Output the [X, Y] coordinate of the center of the cell containing the given text.  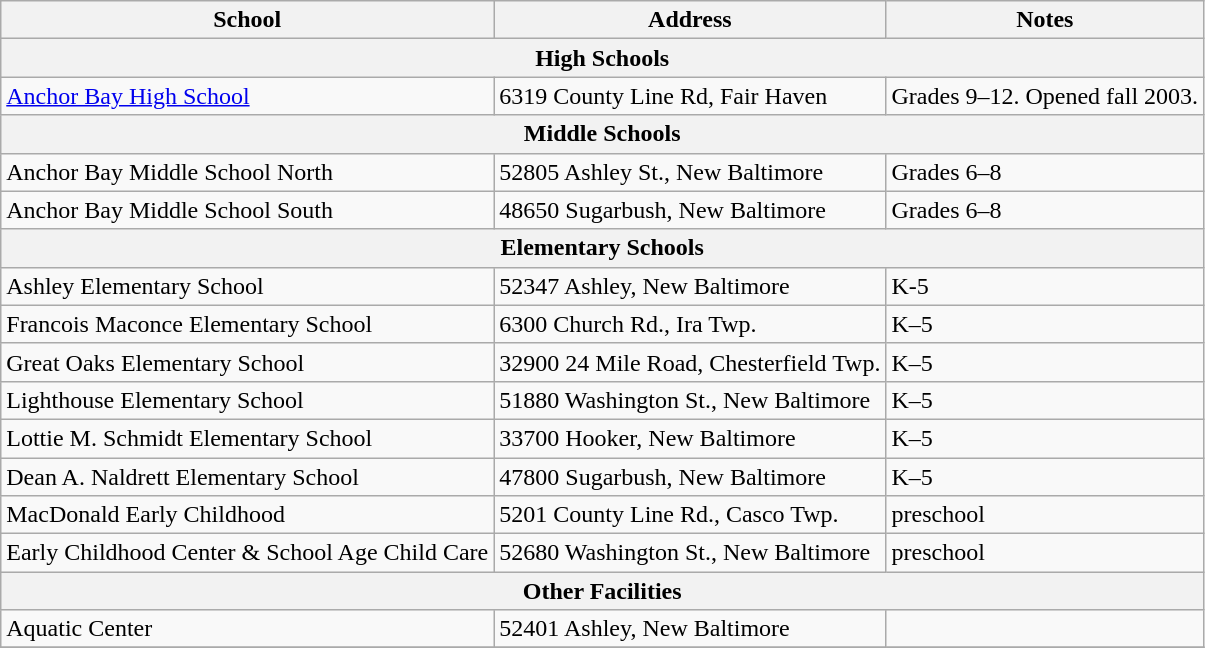
51880 Washington St., New Baltimore [690, 400]
K-5 [1045, 286]
Address [690, 20]
MacDonald Early Childhood [248, 515]
47800 Sugarbush, New Baltimore [690, 477]
Middle Schools [602, 134]
Ashley Elementary School [248, 286]
6319 County Line Rd, Fair Haven [690, 96]
Anchor Bay High School [248, 96]
5201 County Line Rd., Casco Twp. [690, 515]
32900 24 Mile Road, Chesterfield Twp. [690, 362]
Early Childhood Center & School Age Child Care [248, 553]
Francois Maconce Elementary School [248, 324]
Other Facilities [602, 591]
33700 Hooker, New Baltimore [690, 438]
Aquatic Center [248, 629]
Elementary Schools [602, 248]
Great Oaks Elementary School [248, 362]
Lottie M. Schmidt Elementary School [248, 438]
52680 Washington St., New Baltimore [690, 553]
Notes [1045, 20]
48650 Sugarbush, New Baltimore [690, 210]
Anchor Bay Middle School South [248, 210]
High Schools [602, 58]
6300 Church Rd., Ira Twp. [690, 324]
Grades 9–12. Opened fall 2003. [1045, 96]
Anchor Bay Middle School North [248, 172]
School [248, 20]
52347 Ashley, New Baltimore [690, 286]
52401 Ashley, New Baltimore [690, 629]
52805 Ashley St., New Baltimore [690, 172]
Lighthouse Elementary School [248, 400]
Dean A. Naldrett Elementary School [248, 477]
